Output the (X, Y) coordinate of the center of the cell containing the given text.  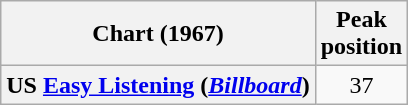
37 (361, 85)
Chart (1967) (158, 34)
Peakposition (361, 34)
US Easy Listening (Billboard) (158, 85)
